Find where the given text appears and provide that cell's center as [X, Y] coordinate. 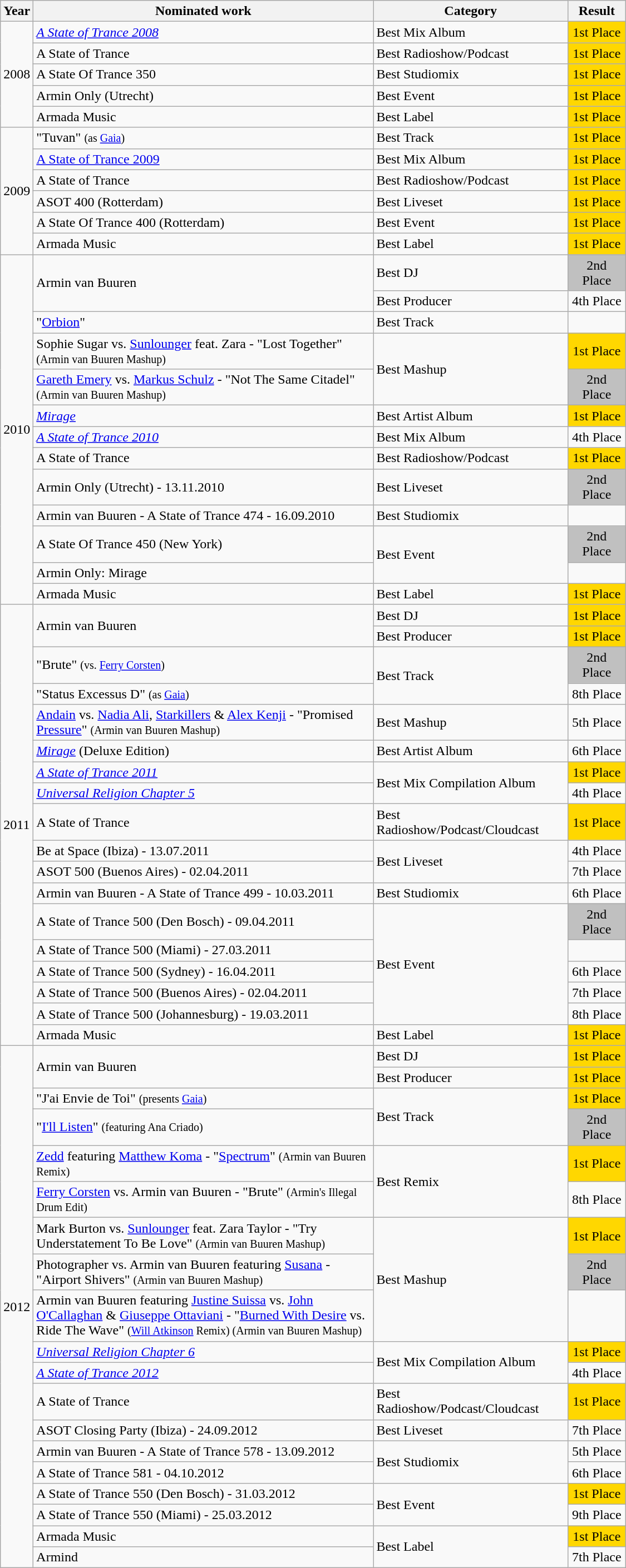
Armin van Buuren - A State of Trance 578 - 13.09.2012 [204, 1451]
2008 [17, 75]
A State of Trance 500 (Miami) - 27.03.2011 [204, 950]
A State Of Trance 450 (New York) [204, 544]
Mirage (Deluxe Edition) [204, 751]
Andain vs. Nadia Ali, Starkillers & Alex Kenji - "Promised Pressure" (Armin van Buuren Mashup) [204, 723]
A State of Trance 500 (Buenos Aires) - 02.04.2011 [204, 993]
Category [471, 11]
Armin Only (Utrecht) [204, 96]
A State of Trance 581 - 04.10.2012 [204, 1472]
Armin van Buuren - A State of Trance 474 - 16.09.2010 [204, 515]
9th Place [597, 1515]
2011 [17, 825]
A State of Trance 500 (Den Bosch) - 09.04.2011 [204, 922]
A State of Trance 2012 [204, 1373]
A State of Trance 500 (Johannesburg) - 19.03.2011 [204, 1014]
"Status Excessus D" (as Gaia) [204, 693]
Sophie Sugar vs. Sunlounger feat. Zara - "Lost Together" (Armin van Buuren Mashup) [204, 351]
A State of Trance 2011 [204, 772]
ASOT 500 (Buenos Aires) - 02.04.2011 [204, 872]
Be at Space (Ibiza) - 13.07.2011 [204, 851]
"Orbion" [204, 322]
"J'ai Envie de Toi" (presents Gaia) [204, 1099]
2012 [17, 1307]
A State of Trance 2010 [204, 437]
Universal Religion Chapter 6 [204, 1352]
Armin Only: Mirage [204, 573]
Mirage [204, 416]
Gareth Emery vs. Markus Schulz - "Not The Same Citadel" (Armin van Buuren Mashup) [204, 387]
Universal Religion Chapter 5 [204, 793]
A State of Trance 550 (Den Bosch) - 31.03.2012 [204, 1493]
ASOT Closing Party (Ibiza) - 24.09.2012 [204, 1430]
Armin Only (Utrecht) - 13.11.2010 [204, 487]
A State of Trance 2009 [204, 159]
Zedd featuring Matthew Koma - "Spectrum" (Armin van Buuren Remix) [204, 1163]
Armind [204, 1557]
A State of Trance 550 (Miami) - 25.03.2012 [204, 1515]
A State of Trance 500 (Sydney) - 16.04.2011 [204, 971]
A State of Trance 2008 [204, 32]
Mark Burton vs. Sunlounger feat. Zara Taylor - "Try Understatement To Be Love" (Armin van Buuren Mashup) [204, 1235]
Best Remix [471, 1182]
A State Of Trance 400 (Rotterdam) [204, 222]
"Brute" (vs. Ferry Corsten) [204, 665]
ASOT 400 (Rotterdam) [204, 201]
A State Of Trance 350 [204, 75]
Nominated work [204, 11]
2010 [17, 430]
"I'll Listen" (featuring Ana Criado) [204, 1128]
Armin van Buuren - A State of Trance 499 - 10.03.2011 [204, 893]
Ferry Corsten vs. Armin van Buuren - "Brute" (Armin's Illegal Drum Edit) [204, 1200]
Photographer vs. Armin van Buuren featuring Susana - "Airport Shivers" (Armin van Buuren Mashup) [204, 1272]
"Tuvan" (as Gaia) [204, 138]
Result [597, 11]
Year [17, 11]
2009 [17, 191]
